Search for the cell housing the specified text and yield its [X, Y] center coordinate. 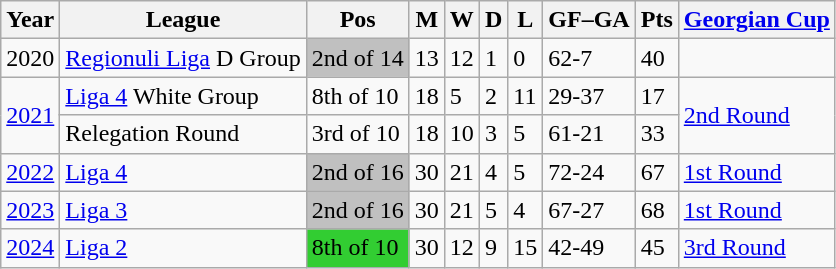
GF–GA [589, 20]
61-21 [589, 134]
2021 [30, 115]
29-37 [589, 96]
72-24 [589, 172]
2020 [30, 58]
Liga 4 White Group [183, 96]
Pts [656, 20]
Regionuli Liga D Group [183, 58]
67 [656, 172]
11 [526, 96]
45 [656, 248]
2023 [30, 210]
Georgian Cup [756, 20]
W [462, 20]
2 [493, 96]
3rd Round [756, 248]
42-49 [589, 248]
M [426, 20]
10 [462, 134]
League [183, 20]
Liga 2 [183, 248]
2nd Round [756, 115]
15 [526, 248]
33 [656, 134]
62-7 [589, 58]
0 [526, 58]
2022 [30, 172]
2024 [30, 248]
67-27 [589, 210]
9 [493, 248]
D [493, 20]
3 [493, 134]
13 [426, 58]
17 [656, 96]
L [526, 20]
1 [493, 58]
Pos [358, 20]
Liga 4 [183, 172]
68 [656, 210]
Liga 3 [183, 210]
3rd of 10 [358, 134]
Relegation Round [183, 134]
Year [30, 20]
2nd of 14 [358, 58]
40 [656, 58]
